Output the (x, y) coordinate of the center of the cell containing the given text.  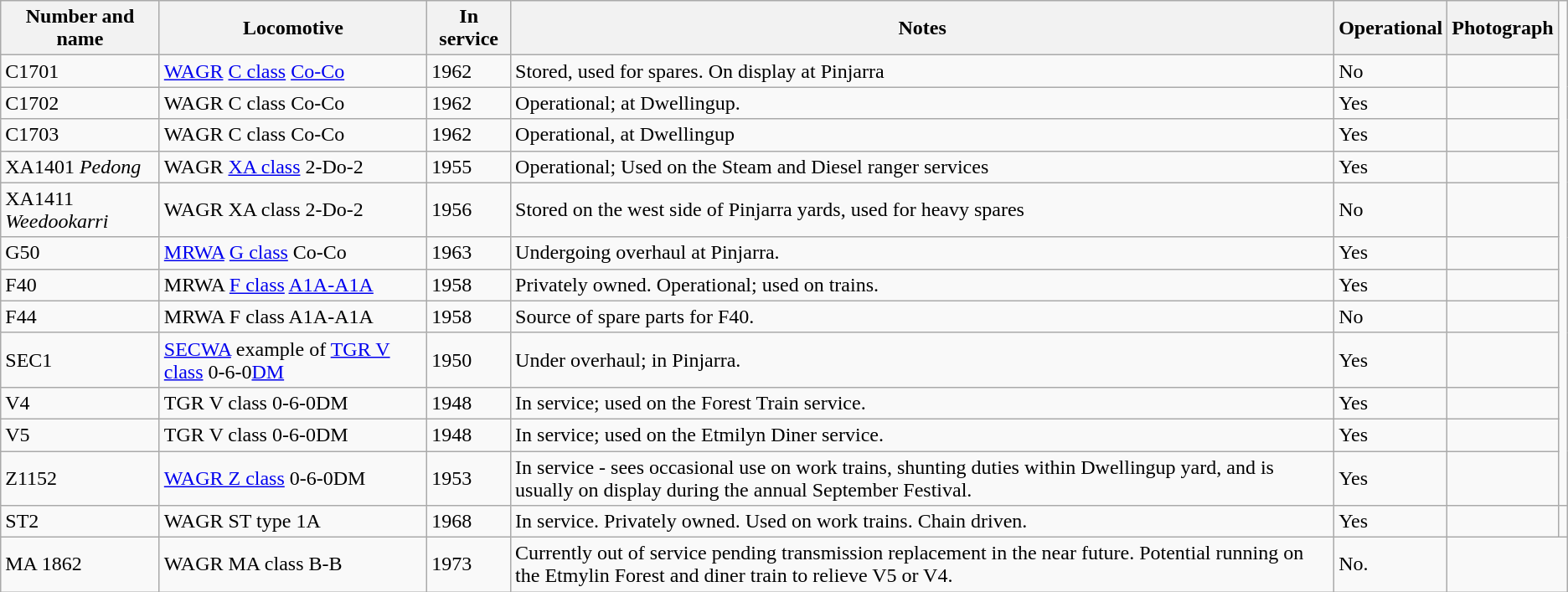
Source of spare parts for F40. (923, 317)
Privately owned. Operational; used on trains. (923, 285)
F40 (80, 285)
1950 (469, 360)
WAGR ST type 1A (293, 522)
WAGR MA class B-B (293, 564)
No. (1390, 564)
1955 (469, 167)
ST2 (80, 522)
In service (469, 28)
Number and name (80, 28)
MRWA G class Co-Co (293, 253)
1953 (469, 477)
1956 (469, 209)
MA 1862 (80, 564)
C1701 (80, 71)
1973 (469, 564)
Stored on the west side of Pinjarra yards, used for heavy spares (923, 209)
Z1152 (80, 477)
In service; used on the Forest Train service. (923, 403)
C1702 (80, 103)
XA1411 Weedookarri (80, 209)
Operational, at Dwellingup (923, 135)
Under overhaul; in Pinjarra. (923, 360)
SECWA example of TGR V class 0-6-0DM (293, 360)
WAGR Z class 0-6-0DM (293, 477)
G50 (80, 253)
V4 (80, 403)
In service; used on the Etmilyn Diner service. (923, 435)
Locomotive (293, 28)
V5 (80, 435)
1968 (469, 522)
1963 (469, 253)
Notes (923, 28)
Operational (1390, 28)
C1703 (80, 135)
In service. Privately owned. Used on work trains. Chain driven. (923, 522)
SEC1 (80, 360)
XA1401 Pedong (80, 167)
Photograph (1503, 28)
Stored, used for spares. On display at Pinjarra (923, 71)
Operational; Used on the Steam and Diesel ranger services (923, 167)
Undergoing overhaul at Pinjarra. (923, 253)
F44 (80, 317)
Operational; at Dwellingup. (923, 103)
